From the cell containing the given text, extract its center point as (X, Y) coordinate. 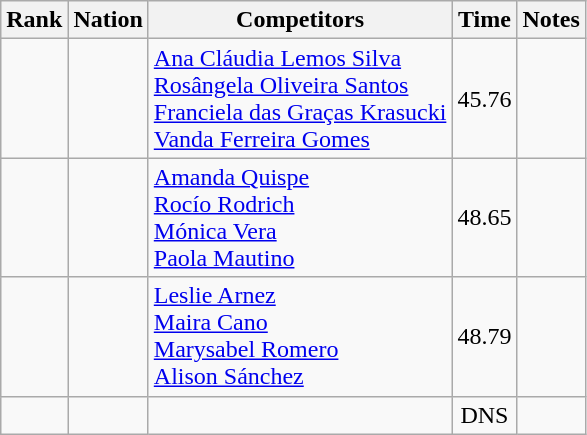
45.76 (484, 98)
Notes (551, 20)
Nation (108, 20)
DNS (484, 415)
Ana Cláudia Lemos SilvaRosângela Oliveira SantosFranciela das Graças KrasuckiVanda Ferreira Gomes (300, 98)
Time (484, 20)
48.79 (484, 336)
Rank (34, 20)
Competitors (300, 20)
Leslie ArnezMaira CanoMarysabel RomeroAlison Sánchez (300, 336)
48.65 (484, 218)
Amanda QuispeRocío RodrichMónica VeraPaola Mautino (300, 218)
